Provide the [X, Y] coordinate of the cell's center where the given text is located.  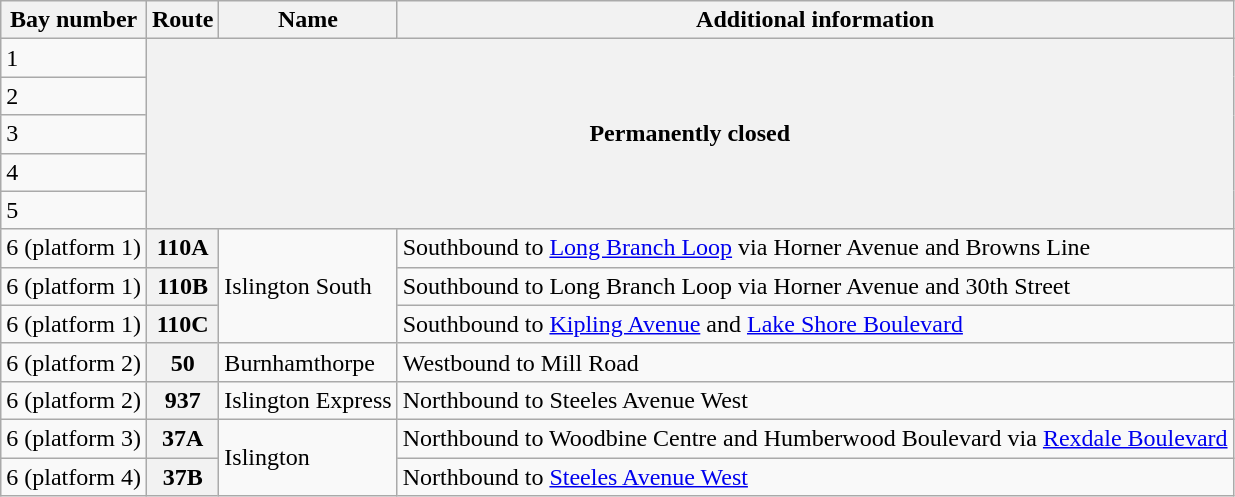
50 [182, 362]
110B [182, 286]
Route [182, 20]
1 [74, 58]
2 [74, 96]
Burnhamthorpe [308, 362]
Northbound to Woodbine Centre and Humberwood Boulevard via Rexdale Boulevard [815, 438]
6 (platform 3) [74, 438]
5 [74, 210]
Southbound to Long Branch Loop via Horner Avenue and Browns Line [815, 248]
110A [182, 248]
Permanently closed [690, 134]
Southbound to Kipling Avenue and Lake Shore Boulevard [815, 324]
4 [74, 172]
6 (platform 4) [74, 477]
Westbound to Mill Road [815, 362]
Name [308, 20]
37A [182, 438]
Islington [308, 457]
110C [182, 324]
937 [182, 400]
37B [182, 477]
Additional information [815, 20]
Islington South [308, 286]
Southbound to Long Branch Loop via Horner Avenue and 30th Street [815, 286]
Islington Express [308, 400]
Bay number [74, 20]
3 [74, 134]
